Determine the (x, y) coordinate at the center of the cell enclosing the given text.  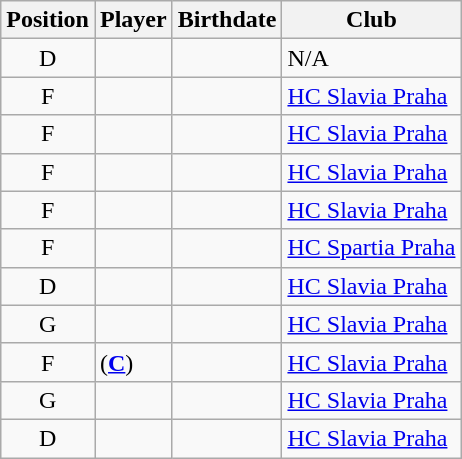
HC Spartia Praha (372, 248)
N/A (372, 58)
Position (48, 20)
Player (133, 20)
Club (372, 20)
(C) (133, 362)
Birthdate (227, 20)
